For the text-containing cell, return its midpoint in (X, Y) coordinate format. 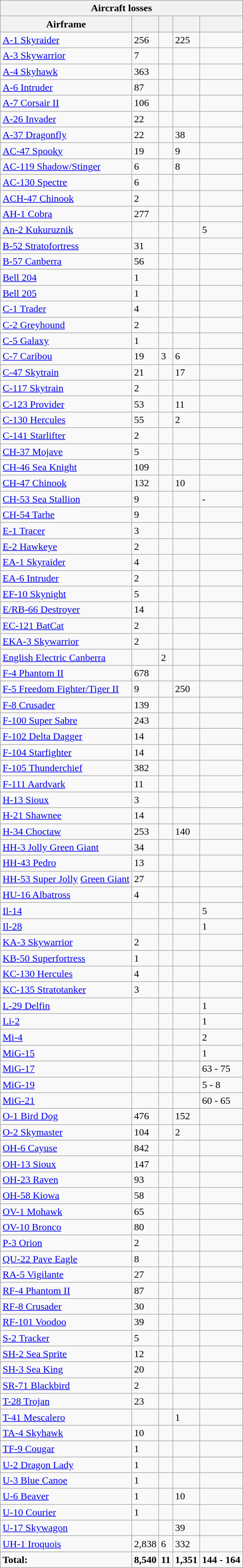
C-1 Trader (66, 309)
65 (145, 1212)
F-5 Freedom Fighter/Tiger II (66, 689)
243 (145, 721)
SH-3 Sea King (66, 1370)
T-28 Trojan (66, 1401)
55 (145, 420)
104 (145, 1132)
58 (145, 1195)
678 (145, 673)
363 (145, 72)
34 (145, 847)
HH-43 Pedro (66, 863)
EA-1 Skyraider (66, 562)
F-8 Crusader (66, 705)
Mi-4 (66, 1037)
53 (145, 404)
147 (145, 1164)
EC-121 BatCat (66, 626)
56 (145, 262)
63 - 75 (221, 1069)
80 (145, 1227)
RF-4 Phantom II (66, 1291)
P-3 Orion (66, 1243)
OV-1 Mohawk (66, 1212)
1,351 (186, 1560)
HU-16 Albatross (66, 895)
256 (145, 40)
5 - 8 (221, 1085)
93 (145, 1180)
Bell 204 (66, 277)
H-34 Choctaw (66, 831)
KA-3 Skywarrior (66, 942)
Aircraft losses (121, 8)
L-29 Delfin (66, 1006)
CH-37 Mojave (66, 451)
F-4 Phantom II (66, 673)
O-1 Bird Dog (66, 1116)
A-26 Invader (66, 119)
F-102 Delta Dagger (66, 737)
250 (186, 689)
U-3 Blue Canoe (66, 1481)
152 (186, 1116)
A-7 Corsair II (66, 103)
O-2 Skymaster (66, 1132)
- (221, 499)
CH-54 Tarhe (66, 515)
OH-23 Raven (66, 1180)
23 (145, 1401)
U-10 Courier (66, 1512)
KC-135 Stratotanker (66, 990)
382 (145, 768)
E-1 Tracer (66, 531)
7 (145, 56)
20 (145, 1370)
TF-9 Cougar (66, 1449)
C-117 Skytrain (66, 388)
C-7 Caribou (66, 356)
140 (186, 831)
AC-47 Spooky (66, 151)
MiG-21 (66, 1101)
C-141 Starlifter (66, 435)
CH-46 Sea Knight (66, 467)
2,838 (145, 1544)
8,540 (145, 1560)
12 (145, 1354)
MiG-15 (66, 1053)
Il-14 (66, 910)
AH-1 Cobra (66, 214)
HH-53 Super Jolly Green Giant (66, 879)
F-100 Super Sabre (66, 721)
CH-53 Sea Stallion (66, 499)
EA-6 Intruder (66, 578)
CH-47 Chinook (66, 483)
OV-10 Bronco (66, 1227)
139 (145, 705)
OH-58 Kiowa (66, 1195)
Airframe (66, 24)
An-2 Kukuruznik (66, 230)
253 (145, 831)
17 (186, 372)
21 (145, 372)
AC-119 Shadow/Stinger (66, 166)
225 (186, 40)
30 (145, 1306)
Il-28 (66, 926)
TA-4 Skyhawk (66, 1433)
332 (186, 1544)
31 (145, 246)
F-104 Starfighter (66, 752)
Li-2 (66, 1021)
109 (145, 467)
RF-8 Crusader (66, 1306)
U-6 Beaver (66, 1496)
EF-10 Skynight (66, 594)
E-2 Hawkeye (66, 547)
60 - 65 (221, 1101)
A-6 Intruder (66, 87)
RF-101 Voodoo (66, 1322)
132 (145, 483)
E/RB-66 Destroyer (66, 610)
U-2 Dragon Lady (66, 1464)
C-47 Skytrain (66, 372)
C-130 Hercules (66, 420)
English Electric Canberra (66, 657)
F-105 Thunderchief (66, 768)
OH-13 Sioux (66, 1164)
ACH-47 Chinook (66, 198)
T-41 Mescalero (66, 1417)
MiG-19 (66, 1085)
EKA-3 Skywarrior (66, 641)
KB-50 Superfortress (66, 958)
QU-22 Pave Eagle (66, 1259)
OH-6 Cayuse (66, 1148)
H-21 Shawnee (66, 816)
AC-130 Spectre (66, 182)
S-2 Tracker (66, 1338)
A-4 Skyhawk (66, 72)
U-17 Skywagon (66, 1528)
HH-3 Jolly Green Giant (66, 847)
B-52 Stratofortress (66, 246)
A-37 Dragonfly (66, 135)
476 (145, 1116)
277 (145, 214)
MiG-17 (66, 1069)
144 - 164 (221, 1560)
Bell 205 (66, 293)
H-13 Sioux (66, 800)
C-123 Provider (66, 404)
842 (145, 1148)
KC-130 Hercules (66, 974)
SH-2 Sea Sprite (66, 1354)
RA-5 Vigilante (66, 1275)
A-3 Skywarrior (66, 56)
C-2 Greyhound (66, 325)
F-111 Aardvark (66, 784)
106 (145, 103)
C-5 Galaxy (66, 341)
UH-1 Iroquois (66, 1544)
38 (186, 135)
SR-71 Blackbird (66, 1385)
Total: (66, 1560)
A-1 Skyraider (66, 40)
13 (145, 863)
B-57 Canberra (66, 262)
